Determine the (x, y) coordinate at the center of the cell enclosing the given text.  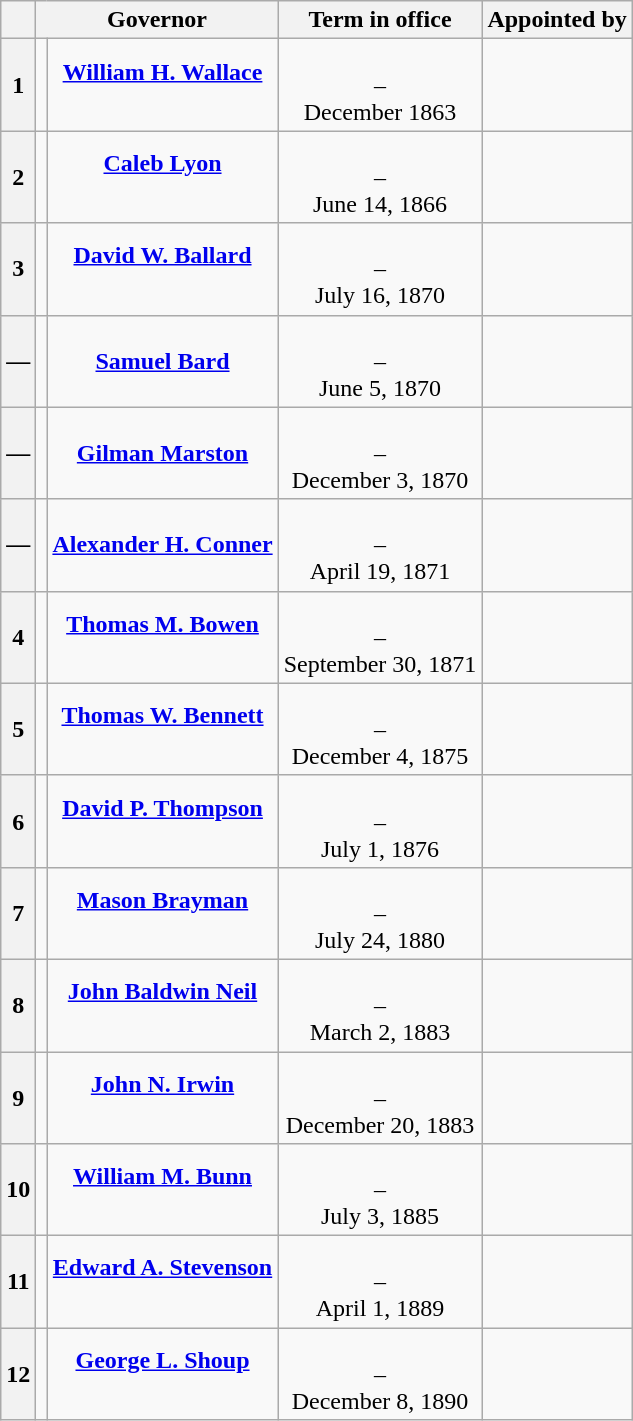
–September 30, 1871 (380, 637)
7 (18, 913)
David P. Thompson (162, 821)
–December 4, 1875 (380, 729)
8 (18, 1005)
John N. Irwin (162, 1098)
Appointed by (557, 20)
David W. Ballard (162, 269)
William M. Bunn (162, 1190)
Thomas W. Bennett (162, 729)
12 (18, 1374)
Alexander H. Conner (162, 545)
–April 1, 1889 (380, 1282)
Mason Brayman (162, 913)
1 (18, 85)
9 (18, 1098)
–June 5, 1870 (380, 361)
William H. Wallace (162, 85)
Governor (157, 20)
Term in office (380, 20)
Samuel Bard (162, 361)
–December 1863 (380, 85)
11 (18, 1282)
3 (18, 269)
–July 1, 1876 (380, 821)
Thomas M. Bowen (162, 637)
6 (18, 821)
–June 14, 1866 (380, 177)
4 (18, 637)
Gilman Marston (162, 453)
–July 24, 1880 (380, 913)
Caleb Lyon (162, 177)
–December 20, 1883 (380, 1098)
John Baldwin Neil (162, 1005)
2 (18, 177)
–March 2, 1883 (380, 1005)
George L. Shoup (162, 1374)
–December 8, 1890 (380, 1374)
–July 3, 1885 (380, 1190)
–April 19, 1871 (380, 545)
10 (18, 1190)
5 (18, 729)
–December 3, 1870 (380, 453)
–July 16, 1870 (380, 269)
Edward A. Stevenson (162, 1282)
